Pinpoint the cell where the given text exists, returning its [X, Y] midpoint coordinate. 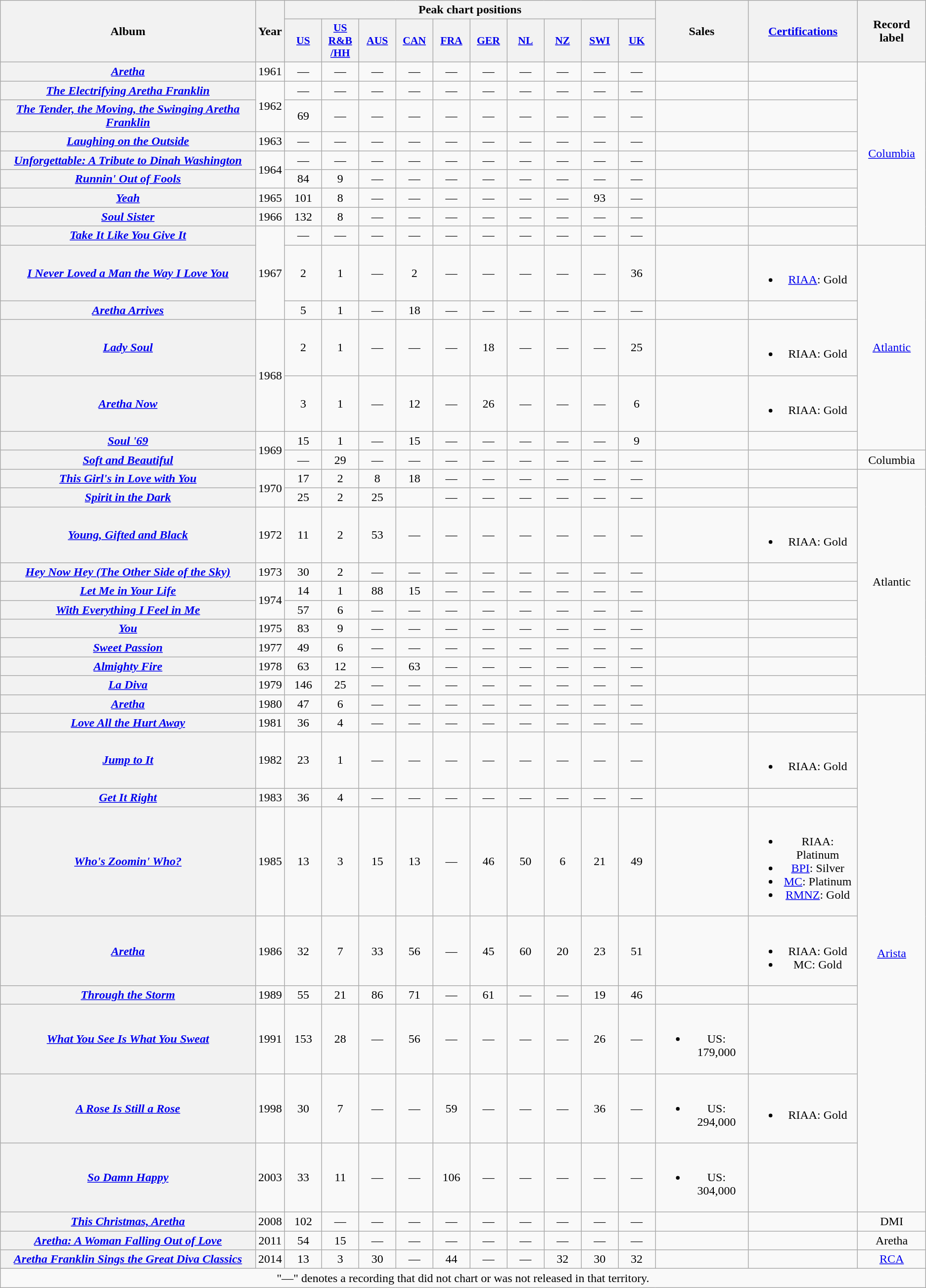
55 [303, 995]
1965 [270, 198]
1983 [270, 797]
86 [377, 995]
1962 [270, 107]
19 [600, 995]
Year [270, 32]
61 [489, 995]
With Everything I Feel in Me [128, 610]
Aretha Arrives [128, 310]
RIAA: GoldMC: Gold [803, 951]
1986 [270, 951]
1982 [270, 760]
AUS [377, 41]
1989 [270, 995]
Unforgettable: A Tribute to Dinah Washington [128, 160]
132 [303, 217]
RIAA: PlatinumBPI: SilverMC: PlatinumRMNZ: Gold [803, 862]
1973 [270, 572]
1981 [270, 723]
Laughing on the Outside [128, 141]
US [303, 41]
The Tender, the Moving, the Swinging Aretha Franklin [128, 116]
UK [637, 41]
153 [303, 1039]
Record label [891, 32]
83 [303, 629]
Runnin' Out of Fools [128, 179]
Yeah [128, 198]
1979 [270, 685]
53 [377, 534]
51 [637, 951]
Album [128, 32]
93 [600, 198]
La Diva [128, 685]
28 [340, 1039]
1966 [270, 217]
88 [377, 591]
1991 [270, 1039]
Peak chart positions [470, 10]
69 [303, 116]
So Damn Happy [128, 1178]
Aretha Now [128, 404]
101 [303, 198]
1967 [270, 273]
NZ [563, 41]
1980 [270, 704]
54 [303, 1241]
Aretha: A Woman Falling Out of Love [128, 1241]
17 [303, 478]
2003 [270, 1178]
1964 [270, 170]
USR&B/HH [340, 41]
DMI [891, 1222]
84 [303, 179]
SWI [600, 41]
Sales [702, 32]
What You See Is What You Sweat [128, 1039]
Soul '69 [128, 441]
146 [303, 685]
2011 [270, 1241]
1978 [270, 666]
A Rose Is Still a Rose [128, 1108]
US: 179,000 [702, 1039]
Take It Like You Give It [128, 235]
Who's Zoomin' Who? [128, 862]
2008 [270, 1222]
14 [303, 591]
1985 [270, 862]
"—" denotes a recording that did not chart or was not released in that territory. [463, 1278]
57 [303, 610]
106 [451, 1178]
This Christmas, Aretha [128, 1222]
Aretha Franklin Sings the Great Diva Classics [128, 1259]
Love All the Hurt Away [128, 723]
US: 294,000 [702, 1108]
GER [489, 41]
Hey Now Hey (The Other Side of the Sky) [128, 572]
RCA [891, 1259]
1998 [270, 1108]
Let Me in Your Life [128, 591]
NL [525, 41]
Arista [891, 954]
CAN [415, 41]
20 [563, 951]
Jump to It [128, 760]
I Never Loved a Man the Way I Love You [128, 273]
1975 [270, 629]
60 [525, 951]
Get It Right [128, 797]
Almighty Fire [128, 666]
59 [451, 1108]
Spirit in the Dark [128, 497]
29 [340, 460]
US: 304,000 [702, 1178]
45 [489, 951]
47 [303, 704]
1977 [270, 647]
1968 [270, 375]
Soft and Beautiful [128, 460]
This Girl's in Love with You [128, 478]
Through the Storm [128, 995]
71 [415, 995]
50 [525, 862]
1974 [270, 600]
5 [303, 310]
2014 [270, 1259]
Young, Gifted and Black [128, 534]
Certifications [803, 32]
44 [451, 1259]
Sweet Passion [128, 647]
1963 [270, 141]
102 [303, 1222]
FRA [451, 41]
1970 [270, 488]
1972 [270, 534]
1969 [270, 450]
You [128, 629]
The Electrifying Aretha Franklin [128, 91]
Soul Sister [128, 217]
1961 [270, 71]
Lady Soul [128, 347]
